Detect which cell encompasses the target text, then output its (x, y) center coordinate. 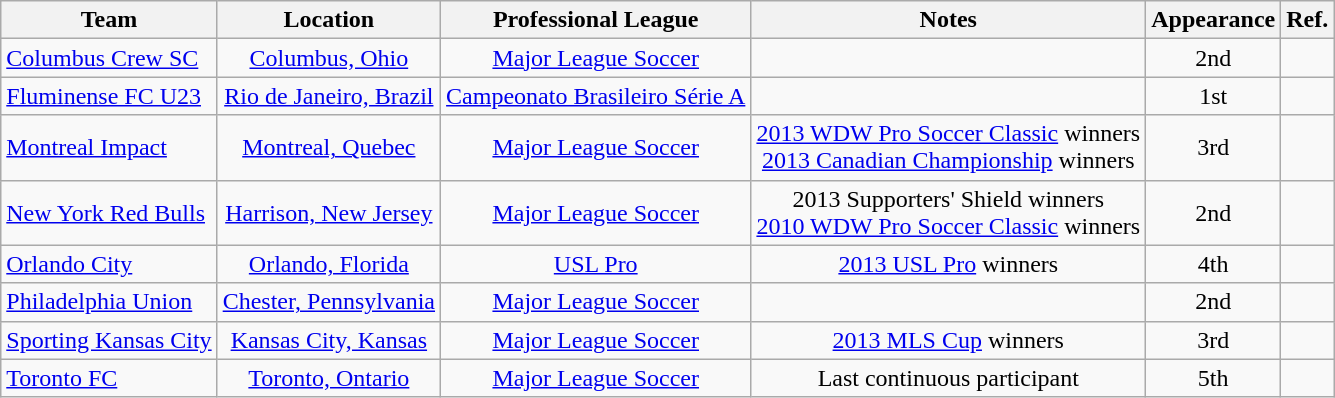
Columbus, Ohio (328, 58)
4th (1214, 264)
Chester, Pennsylvania (328, 302)
Toronto FC (109, 378)
Sporting Kansas City (109, 340)
Montreal, Quebec (328, 148)
Kansas City, Kansas (328, 340)
Campeonato Brasileiro Série A (596, 96)
Orlando, Florida (328, 264)
Last continuous participant (948, 378)
Team (109, 20)
Toronto, Ontario (328, 378)
1st (1214, 96)
Ref. (1308, 20)
Philadelphia Union (109, 302)
Columbus Crew SC (109, 58)
USL Pro (596, 264)
2013 USL Pro winners (948, 264)
Appearance (1214, 20)
Fluminense FC U23 (109, 96)
Harrison, New Jersey (328, 212)
2013 MLS Cup winners (948, 340)
Location (328, 20)
Professional League (596, 20)
2013 WDW Pro Soccer Classic winners 2013 Canadian Championship winners (948, 148)
Notes (948, 20)
5th (1214, 378)
2013 Supporters' Shield winners 2010 WDW Pro Soccer Classic winners (948, 212)
Rio de Janeiro, Brazil (328, 96)
New York Red Bulls (109, 212)
Montreal Impact (109, 148)
Orlando City (109, 264)
